For the text-containing cell, return its midpoint in [X, Y] coordinate format. 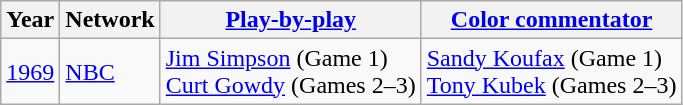
Year [30, 20]
Sandy Koufax (Game 1)Tony Kubek (Games 2–3) [552, 72]
NBC [110, 72]
1969 [30, 72]
Color commentator [552, 20]
Play-by-play [290, 20]
Network [110, 20]
Jim Simpson (Game 1)Curt Gowdy (Games 2–3) [290, 72]
